Identify which cell holds the provided text, then report its [X, Y] central coordinate. 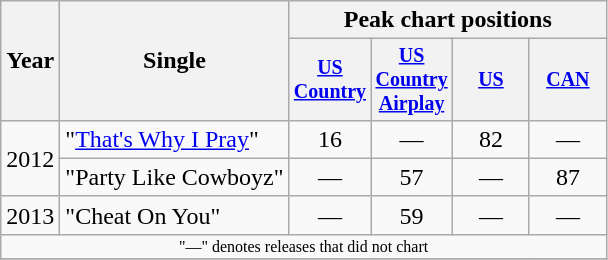
US Country [330, 80]
US Country Airplay [412, 80]
CAN [568, 80]
Peak chart positions [448, 20]
82 [490, 139]
57 [412, 177]
2013 [30, 215]
"Cheat On You" [174, 215]
59 [412, 215]
US [490, 80]
Single [174, 61]
16 [330, 139]
"—" denotes releases that did not chart [304, 246]
2012 [30, 158]
"That's Why I Pray" [174, 139]
Year [30, 61]
"Party Like Cowboyz" [174, 177]
87 [568, 177]
